Return the (X, Y) coordinate for the center point of the cell that contains the specified text.  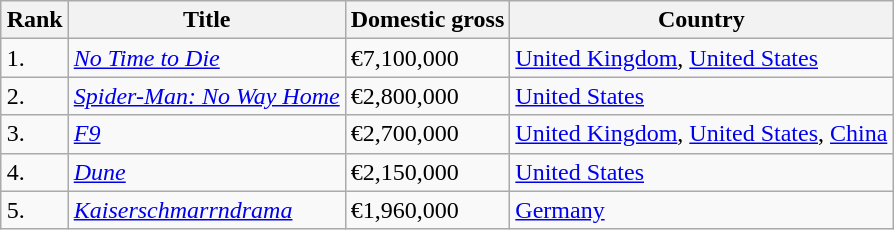
€7,100,000 (428, 58)
1. (34, 58)
Dune (206, 172)
€2,800,000 (428, 96)
United Kingdom, United States (702, 58)
United Kingdom, United States, China (702, 134)
Title (206, 20)
No Time to Die (206, 58)
€2,150,000 (428, 172)
€1,960,000 (428, 210)
2. (34, 96)
3. (34, 134)
€2,700,000 (428, 134)
Rank (34, 20)
Domestic gross (428, 20)
Germany (702, 210)
Country (702, 20)
Kaiserschmarrndrama (206, 210)
4. (34, 172)
F9 (206, 134)
Spider-Man: No Way Home (206, 96)
5. (34, 210)
